From the cell containing the given text, extract its center point as (X, Y) coordinate. 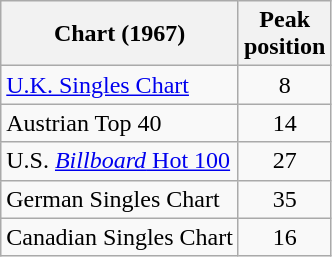
27 (284, 161)
Canadian Singles Chart (120, 237)
U.K. Singles Chart (120, 85)
Chart (1967) (120, 34)
Austrian Top 40 (120, 123)
Peakposition (284, 34)
14 (284, 123)
U.S. Billboard Hot 100 (120, 161)
35 (284, 199)
German Singles Chart (120, 199)
8 (284, 85)
16 (284, 237)
